Find where the given text appears and provide that cell's center as (X, Y) coordinate. 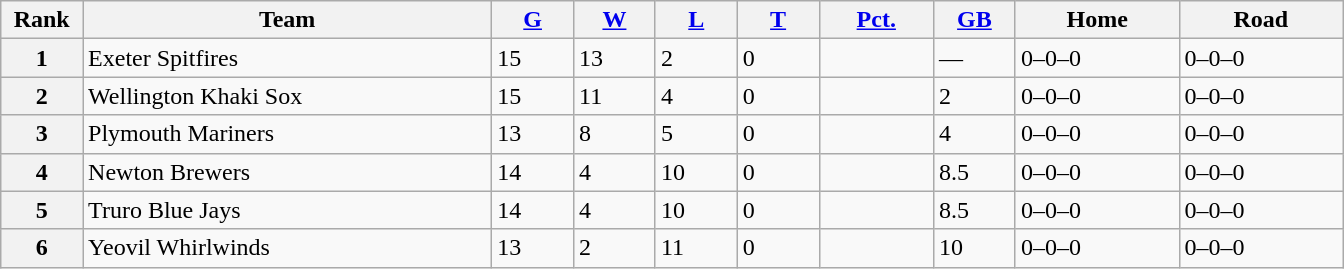
6 (42, 248)
Pct. (876, 20)
T (778, 20)
Road (1261, 20)
8 (615, 134)
Truro Blue Jays (288, 210)
L (696, 20)
Wellington Khaki Sox (288, 96)
G (533, 20)
Home (1097, 20)
GB (975, 20)
Rank (42, 20)
Plymouth Mariners (288, 134)
Newton Brewers (288, 172)
— (975, 58)
1 (42, 58)
3 (42, 134)
Exeter Spitfires (288, 58)
Yeovil Whirlwinds (288, 248)
W (615, 20)
Team (288, 20)
